Pinpoint the cell where the given text exists, returning its (x, y) midpoint coordinate. 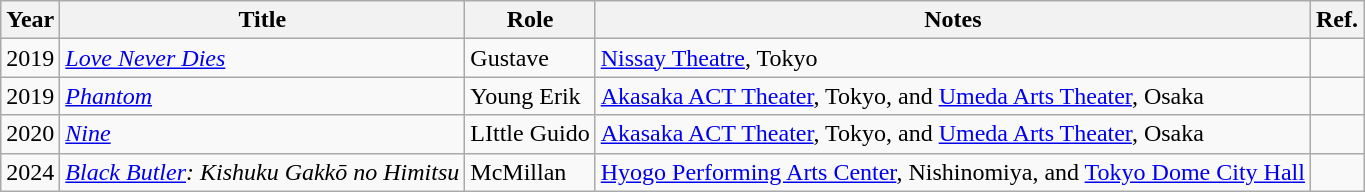
Notes (952, 20)
2024 (30, 172)
2020 (30, 134)
LIttle Guido (530, 134)
Young Erik (530, 96)
Gustave (530, 58)
Black Butler: Kishuku Gakkō no Himitsu (262, 172)
Hyogo Performing Arts Center, Nishinomiya, and Tokyo Dome City Hall (952, 172)
McMillan (530, 172)
Year (30, 20)
Phantom (262, 96)
Love Never Dies (262, 58)
Role (530, 20)
Title (262, 20)
Ref. (1336, 20)
Nine (262, 134)
Nissay Theatre, Tokyo (952, 58)
